Identify which cell holds the provided text, then report its (X, Y) central coordinate. 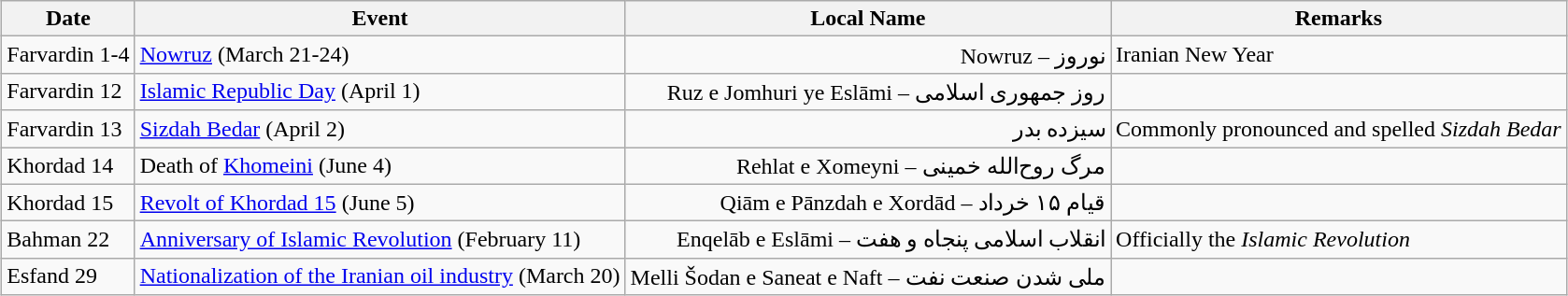
Date (68, 19)
سیزده بدر (867, 129)
ملی شدن صنعت نفت – Melli Šodan e Saneat e Naft (867, 276)
Nationalization of the Iranian oil industry (March 20) (379, 276)
Islamic Republic Day (April 1) (379, 92)
Remarks (1339, 19)
Death of Khomeini (June 4) (379, 166)
انقلاب اسلامی پنجاه و هفت – Enqelāb e Eslāmi (867, 240)
قیام ۱۵ خرداد – Qiām e Pānzdah e Xordād (867, 203)
Nowruz (March 21-24) (379, 55)
Khordad 15 (68, 203)
Anniversary of Islamic Revolution (February 11) (379, 240)
نوروز – Nowruz (867, 55)
Event (379, 19)
Iranian New Year (1339, 55)
Commonly pronounced and spelled Sizdah Bedar (1339, 129)
Farvardin 13 (68, 129)
Officially the Islamic Revolution (1339, 240)
مرگ روح‌الله خمینی – Rehlat e Xomeyni (867, 166)
Farvardin 12 (68, 92)
Khordad 14 (68, 166)
Revolt of Khordad 15 (June 5) (379, 203)
Sizdah Bedar (April 2) (379, 129)
Farvardin 1-4 (68, 55)
روز جمهوری اسلامی – Ruz e Jomhuri ye Eslāmi (867, 92)
Bahman 22 (68, 240)
Local Name (867, 19)
Esfand 29 (68, 276)
